Return [X, Y] of the center of cell containing provided text 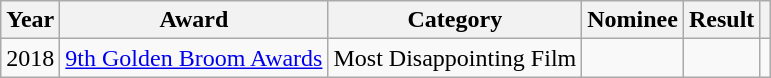
Award [194, 20]
Category [455, 20]
Most Disappointing Film [455, 58]
2018 [30, 58]
Nominee [633, 20]
Year [30, 20]
Result [721, 20]
9th Golden Broom Awards [194, 58]
